Extract the [X, Y] coordinate from the center of the cell holding the provided text.  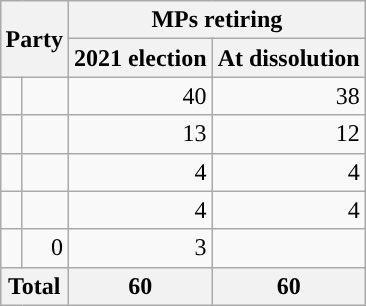
0 [45, 248]
40 [140, 96]
Total [34, 286]
Party [34, 39]
2021 election [140, 58]
3 [140, 248]
At dissolution [288, 58]
MPs retiring [216, 20]
12 [288, 134]
38 [288, 96]
13 [140, 134]
